Scan for the cell matching the given text and deliver its [X, Y] coordinate at center. 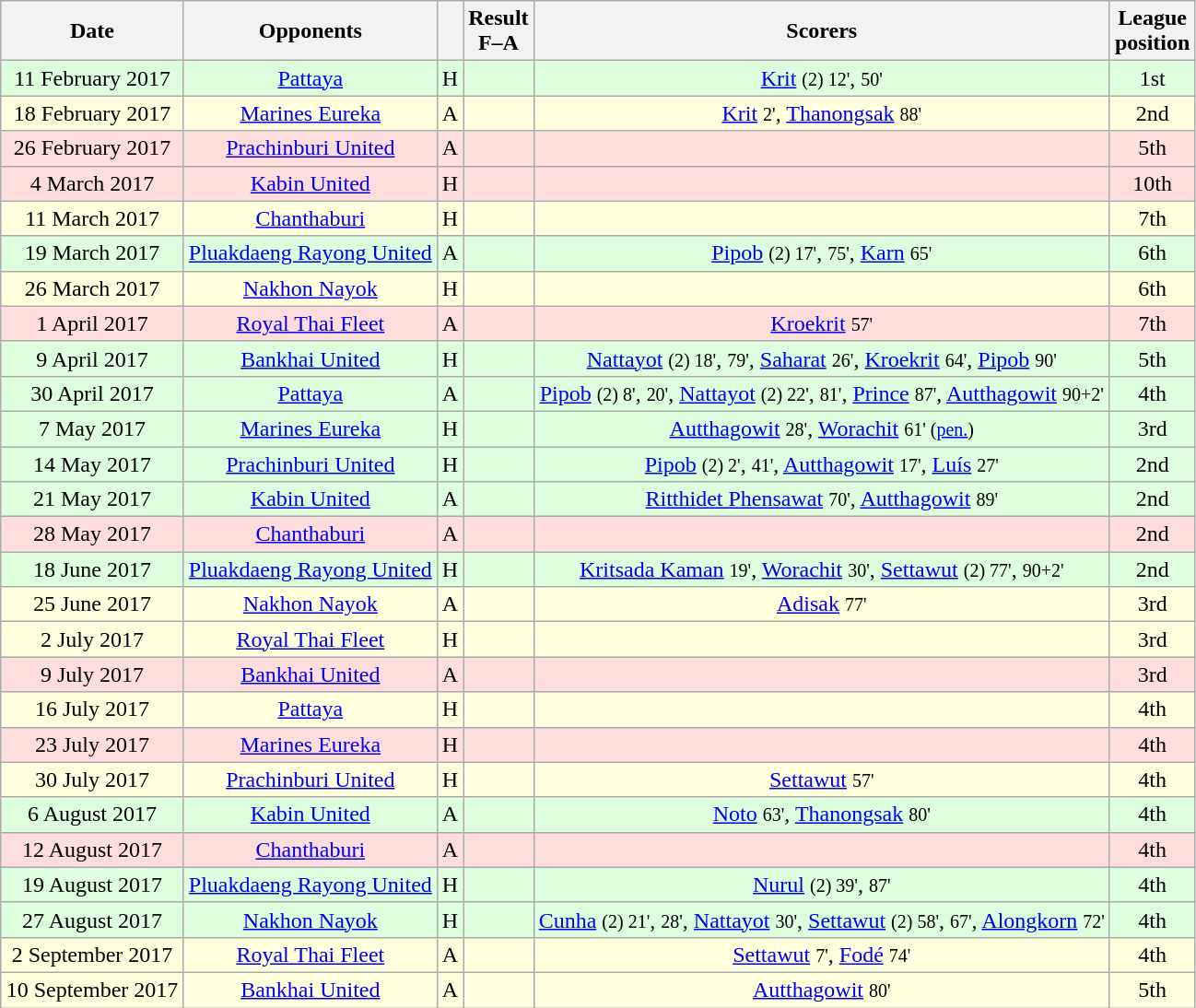
ResultF–A [498, 31]
30 July 2017 [92, 779]
28 May 2017 [92, 534]
Pipob (2) 2', 41', Autthagowit 17', Luís 27' [822, 463]
Settawut 57' [822, 779]
19 March 2017 [92, 253]
10 September 2017 [92, 990]
11 March 2017 [92, 218]
Noto 63', Thanongsak 80' [822, 815]
1 April 2017 [92, 323]
25 June 2017 [92, 604]
Nattayot (2) 18', 79', Saharat 26', Kroekrit 64', Pipob 90' [822, 358]
14 May 2017 [92, 463]
Nurul (2) 39', 87' [822, 885]
Autthagowit 28', Worachit 61' (pen.) [822, 428]
26 March 2017 [92, 288]
16 July 2017 [92, 709]
Pipob (2) 8', 20', Nattayot (2) 22', 81', Prince 87', Autthagowit 90+2' [822, 393]
Scorers [822, 31]
30 April 2017 [92, 393]
21 May 2017 [92, 499]
23 July 2017 [92, 744]
Opponents [310, 31]
2 September 2017 [92, 955]
Autthagowit 80' [822, 990]
Krit 2', Thanongsak 88' [822, 113]
4 March 2017 [92, 183]
Adisak 77' [822, 604]
19 August 2017 [92, 885]
11 February 2017 [92, 78]
Kritsada Kaman 19', Worachit 30', Settawut (2) 77', 90+2' [822, 569]
Pipob (2) 17', 75', Karn 65' [822, 253]
9 April 2017 [92, 358]
Krit (2) 12', 50' [822, 78]
18 June 2017 [92, 569]
2 July 2017 [92, 639]
10th [1152, 183]
1st [1152, 78]
18 February 2017 [92, 113]
Kroekrit 57' [822, 323]
12 August 2017 [92, 850]
6 August 2017 [92, 815]
Settawut 7', Fodé 74' [822, 955]
Cunha (2) 21', 28', Nattayot 30', Settawut (2) 58', 67', Alongkorn 72' [822, 920]
9 July 2017 [92, 674]
7 May 2017 [92, 428]
26 February 2017 [92, 148]
Leagueposition [1152, 31]
Ritthidet Phensawat 70', Autthagowit 89' [822, 499]
27 August 2017 [92, 920]
Date [92, 31]
